Output the [X, Y] coordinate of the center of the cell containing the given text.  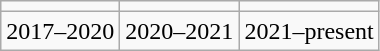
2017–2020 [60, 31]
2020–2021 [180, 31]
2021–present [309, 31]
